Search for the cell housing the specified text and yield its (x, y) center coordinate. 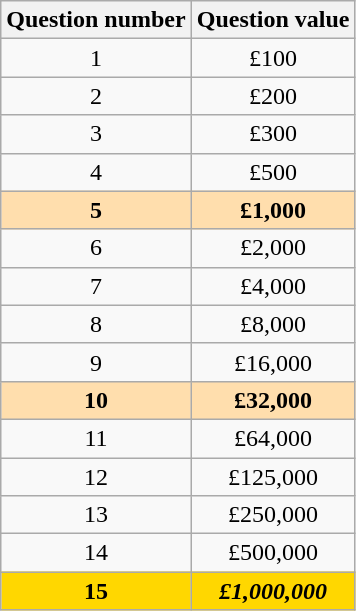
£16,000 (273, 362)
£100 (273, 58)
Question number (96, 20)
15 (96, 591)
£300 (273, 134)
8 (96, 324)
7 (96, 286)
£125,000 (273, 477)
£8,000 (273, 324)
14 (96, 553)
£32,000 (273, 400)
£1,000 (273, 210)
£500 (273, 172)
2 (96, 96)
£250,000 (273, 515)
Question value (273, 20)
9 (96, 362)
£2,000 (273, 248)
10 (96, 400)
£200 (273, 96)
11 (96, 438)
£4,000 (273, 286)
£64,000 (273, 438)
£1,000,000 (273, 591)
5 (96, 210)
13 (96, 515)
1 (96, 58)
£500,000 (273, 553)
3 (96, 134)
4 (96, 172)
6 (96, 248)
12 (96, 477)
